Return [X, Y] of the center of cell containing provided text 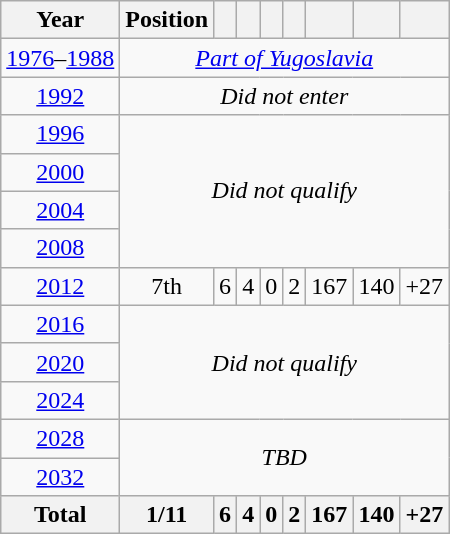
2004 [60, 210]
Part of Yugoslavia [284, 58]
2020 [60, 362]
2028 [60, 438]
1976–1988 [60, 58]
2016 [60, 324]
2008 [60, 248]
1996 [60, 134]
7th [167, 286]
2032 [60, 477]
1992 [60, 96]
Year [60, 20]
Position [167, 20]
1/11 [167, 515]
2012 [60, 286]
TBD [284, 457]
2000 [60, 172]
2024 [60, 400]
Total [60, 515]
Did not enter [284, 96]
